Capture the cell that displays the provided text and extract its [X, Y] central coordinate. 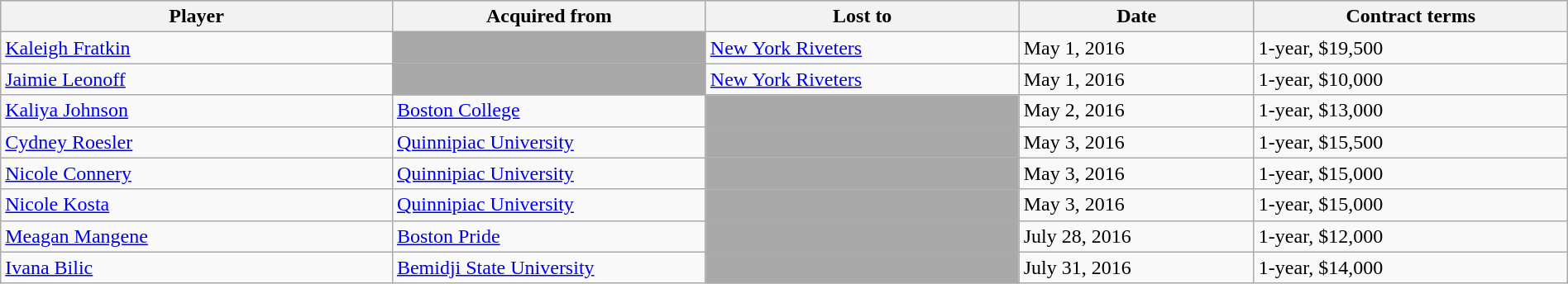
Acquired from [549, 17]
1-year, $12,000 [1411, 236]
1-year, $14,000 [1411, 267]
Kaleigh Fratkin [197, 48]
Boston Pride [549, 236]
Bemidji State University [549, 267]
Lost to [862, 17]
Ivana Bilic [197, 267]
Nicole Connery [197, 173]
Date [1136, 17]
Jaimie Leonoff [197, 79]
July 31, 2016 [1136, 267]
May 2, 2016 [1136, 111]
1-year, $15,500 [1411, 142]
1-year, $10,000 [1411, 79]
Meagan Mangene [197, 236]
Kaliya Johnson [197, 111]
Player [197, 17]
1-year, $13,000 [1411, 111]
Contract terms [1411, 17]
Nicole Kosta [197, 205]
Boston College [549, 111]
1-year, $19,500 [1411, 48]
Cydney Roesler [197, 142]
July 28, 2016 [1136, 236]
